Provide the [x, y] coordinate of the cell's center where the given text is located.  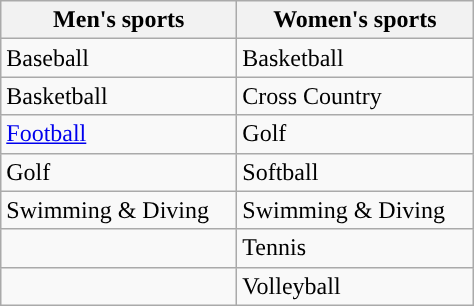
Tennis [355, 248]
Women's sports [355, 20]
Volleyball [355, 286]
Football [119, 134]
Softball [355, 172]
Men's sports [119, 20]
Cross Country [355, 96]
Baseball [119, 58]
